Return (X, Y) of the center of cell containing provided text 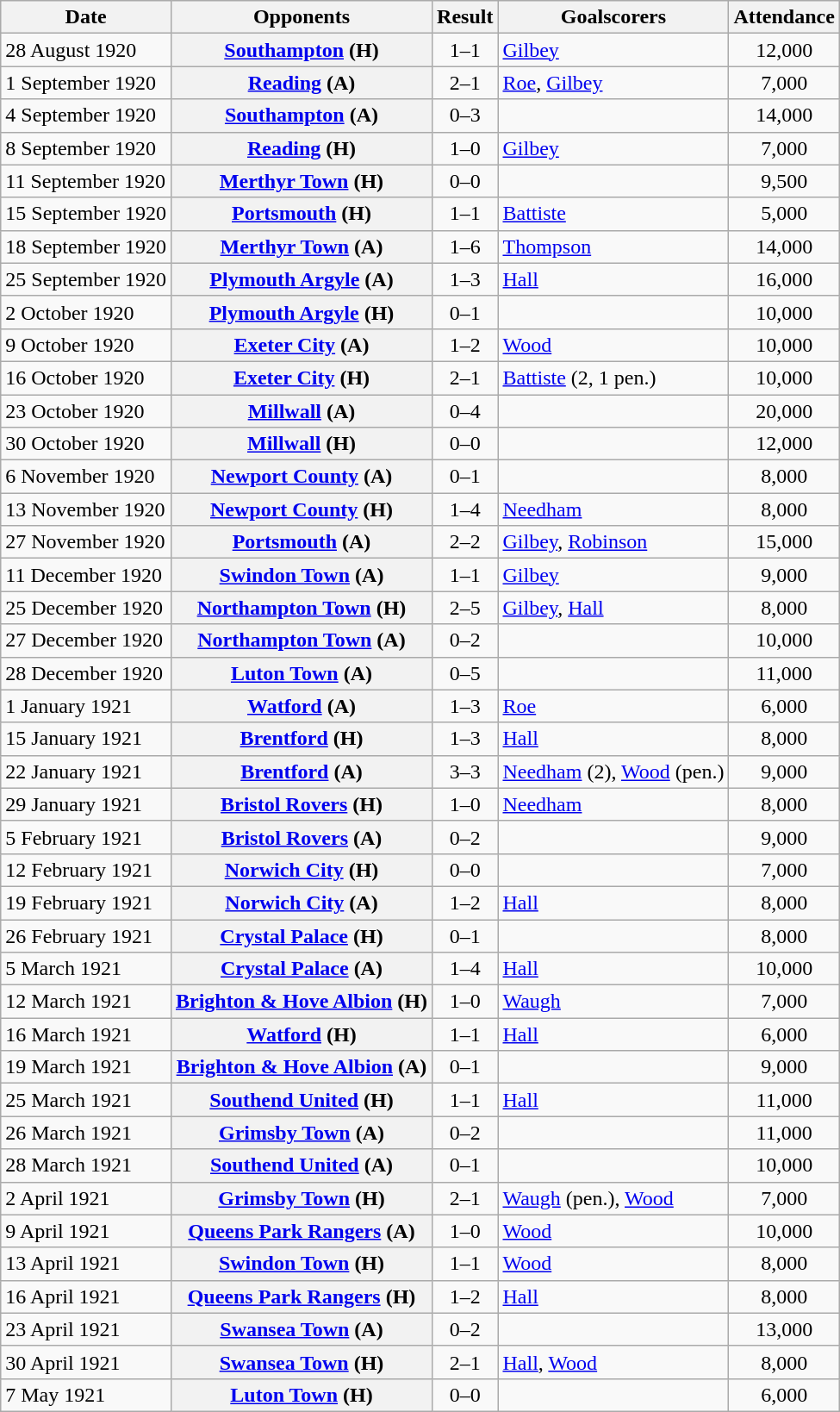
7 May 1921 (86, 1395)
5 March 1921 (86, 969)
19 February 1921 (86, 903)
9 October 1920 (86, 345)
Portsmouth (H) (302, 214)
Brentford (A) (302, 772)
25 December 1920 (86, 608)
18 September 1920 (86, 247)
2–2 (465, 542)
Exeter City (A) (302, 345)
27 December 1920 (86, 640)
25 March 1921 (86, 1100)
Brighton & Hove Albion (A) (302, 1067)
Plymouth Argyle (A) (302, 279)
22 January 1921 (86, 772)
Swindon Town (H) (302, 1264)
Newport County (A) (302, 477)
26 February 1921 (86, 935)
Millwall (H) (302, 444)
2–5 (465, 608)
Northampton Town (A) (302, 640)
Norwich City (H) (302, 870)
28 March 1921 (86, 1165)
6 November 1920 (86, 477)
12 March 1921 (86, 1002)
Southend United (H) (302, 1100)
0–3 (465, 116)
Attendance (784, 17)
1 January 1921 (86, 706)
Queens Park Rangers (A) (302, 1231)
13 November 1920 (86, 509)
15 September 1920 (86, 214)
16 October 1920 (86, 378)
Plymouth Argyle (H) (302, 312)
Southampton (A) (302, 116)
30 October 1920 (86, 444)
Opponents (302, 17)
Result (465, 17)
Crystal Palace (H) (302, 935)
5,000 (784, 214)
Swindon Town (A) (302, 575)
Brighton & Hove Albion (H) (302, 1002)
Southend United (A) (302, 1165)
Grimsby Town (A) (302, 1133)
19 March 1921 (86, 1067)
Crystal Palace (A) (302, 969)
Norwich City (A) (302, 903)
2 October 1920 (86, 312)
15,000 (784, 542)
Battiste (2, 1 pen.) (613, 378)
1–6 (465, 247)
Roe (613, 706)
4 September 1920 (86, 116)
Grimsby Town (H) (302, 1198)
Needham (2), Wood (pen.) (613, 772)
16,000 (784, 279)
11 December 1920 (86, 575)
0–5 (465, 673)
28 December 1920 (86, 673)
13 April 1921 (86, 1264)
23 October 1920 (86, 411)
0–4 (465, 411)
Gilbey, Hall (613, 608)
Luton Town (H) (302, 1395)
Goalscorers (613, 17)
30 April 1921 (86, 1362)
Bristol Rovers (H) (302, 804)
Swansea Town (H) (302, 1362)
Watford (A) (302, 706)
Brentford (H) (302, 739)
25 September 1920 (86, 279)
Watford (H) (302, 1034)
Portsmouth (A) (302, 542)
1 September 1920 (86, 83)
8 September 1920 (86, 148)
Waugh (613, 1002)
Millwall (A) (302, 411)
12 February 1921 (86, 870)
9,500 (784, 181)
23 April 1921 (86, 1329)
Thompson (613, 247)
Merthyr Town (H) (302, 181)
26 March 1921 (86, 1133)
29 January 1921 (86, 804)
Newport County (H) (302, 509)
Luton Town (A) (302, 673)
16 April 1921 (86, 1296)
Battiste (613, 214)
Exeter City (H) (302, 378)
2 April 1921 (86, 1198)
Reading (A) (302, 83)
16 March 1921 (86, 1034)
Queens Park Rangers (H) (302, 1296)
Southampton (H) (302, 50)
Hall, Wood (613, 1362)
9 April 1921 (86, 1231)
13,000 (784, 1329)
20,000 (784, 411)
Waugh (pen.), Wood (613, 1198)
15 January 1921 (86, 739)
28 August 1920 (86, 50)
Swansea Town (A) (302, 1329)
3–3 (465, 772)
11 September 1920 (86, 181)
Gilbey, Robinson (613, 542)
Roe, Gilbey (613, 83)
5 February 1921 (86, 837)
Bristol Rovers (A) (302, 837)
Northampton Town (H) (302, 608)
Merthyr Town (A) (302, 247)
Reading (H) (302, 148)
27 November 1920 (86, 542)
Date (86, 17)
